Locate the cell with the specified text and output its (X, Y) center coordinate. 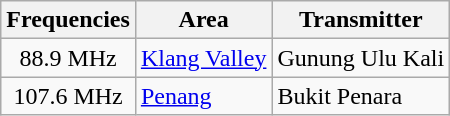
107.6 MHz (68, 96)
Transmitter (361, 20)
Bukit Penara (361, 96)
Klang Valley (204, 58)
88.9 MHz (68, 58)
Penang (204, 96)
Area (204, 20)
Frequencies (68, 20)
Gunung Ulu Kali (361, 58)
